Return (x, y) of the center of cell containing provided text 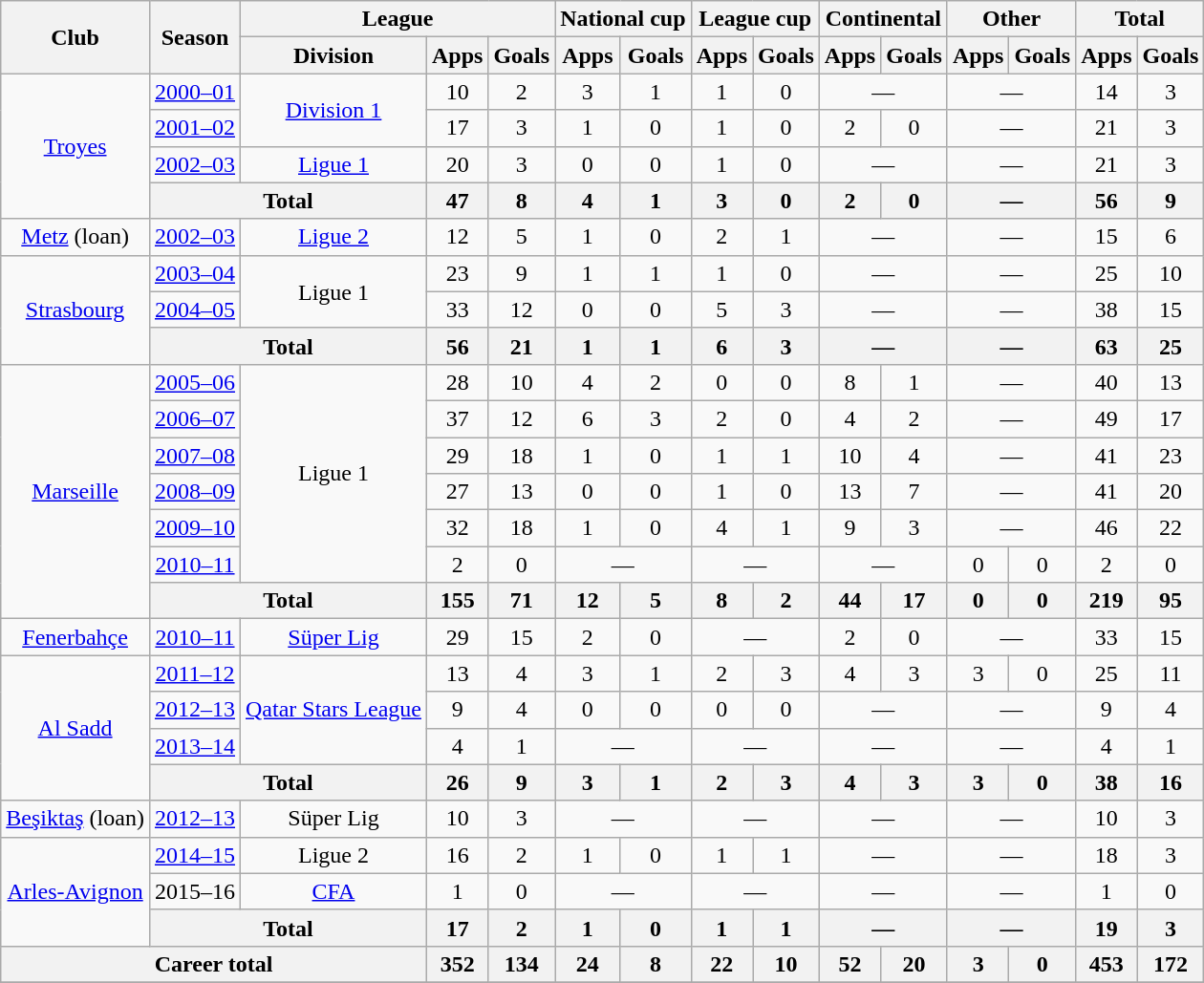
219 (1107, 601)
Club (75, 37)
32 (457, 528)
2001–02 (195, 128)
28 (457, 382)
44 (849, 601)
19 (1107, 928)
Qatar Stars League (334, 710)
Fenerbahçe (75, 637)
2009–10 (195, 528)
172 (1171, 964)
2015–16 (195, 891)
63 (1107, 346)
Continental (883, 19)
11 (1171, 673)
2000–01 (195, 92)
2008–09 (195, 492)
2003–04 (195, 273)
95 (1171, 601)
Strasbourg (75, 310)
27 (457, 492)
71 (522, 601)
Metz (loan) (75, 237)
2011–12 (195, 673)
Beşiktaş (loan) (75, 819)
Division 1 (334, 110)
CFA (334, 891)
Division (334, 55)
24 (588, 964)
52 (849, 964)
2014–15 (195, 855)
2007–08 (195, 456)
155 (457, 601)
453 (1107, 964)
Marseille (75, 491)
40 (1107, 382)
46 (1107, 528)
Season (195, 37)
2013–14 (195, 746)
2004–05 (195, 310)
Al Sadd (75, 728)
14 (1107, 92)
134 (522, 964)
2005–06 (195, 382)
National cup (623, 19)
League (398, 19)
Troyes (75, 146)
Other (1011, 19)
47 (457, 201)
26 (457, 782)
2006–07 (195, 418)
Career total (214, 964)
49 (1107, 418)
7 (914, 492)
Arles-Avignon (75, 891)
37 (457, 418)
League cup (755, 19)
352 (457, 964)
